Find where the given text appears and provide that cell's center as [x, y] coordinate. 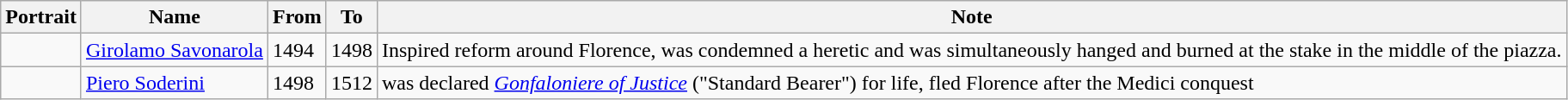
Portrait [41, 17]
1494 [297, 50]
Name [174, 17]
1512 [351, 83]
Note [972, 17]
From [297, 17]
Piero Soderini [174, 83]
To [351, 17]
Inspired reform around Florence, was condemned a heretic and was simultaneously hanged and burned at the stake in the middle of the piazza. [972, 50]
Girolamo Savonarola [174, 50]
was declared Gonfaloniere of Justice ("Standard Bearer") for life, fled Florence after the Medici conquest [972, 83]
